Return the [x, y] coordinate for the center point of the cell that contains the specified text.  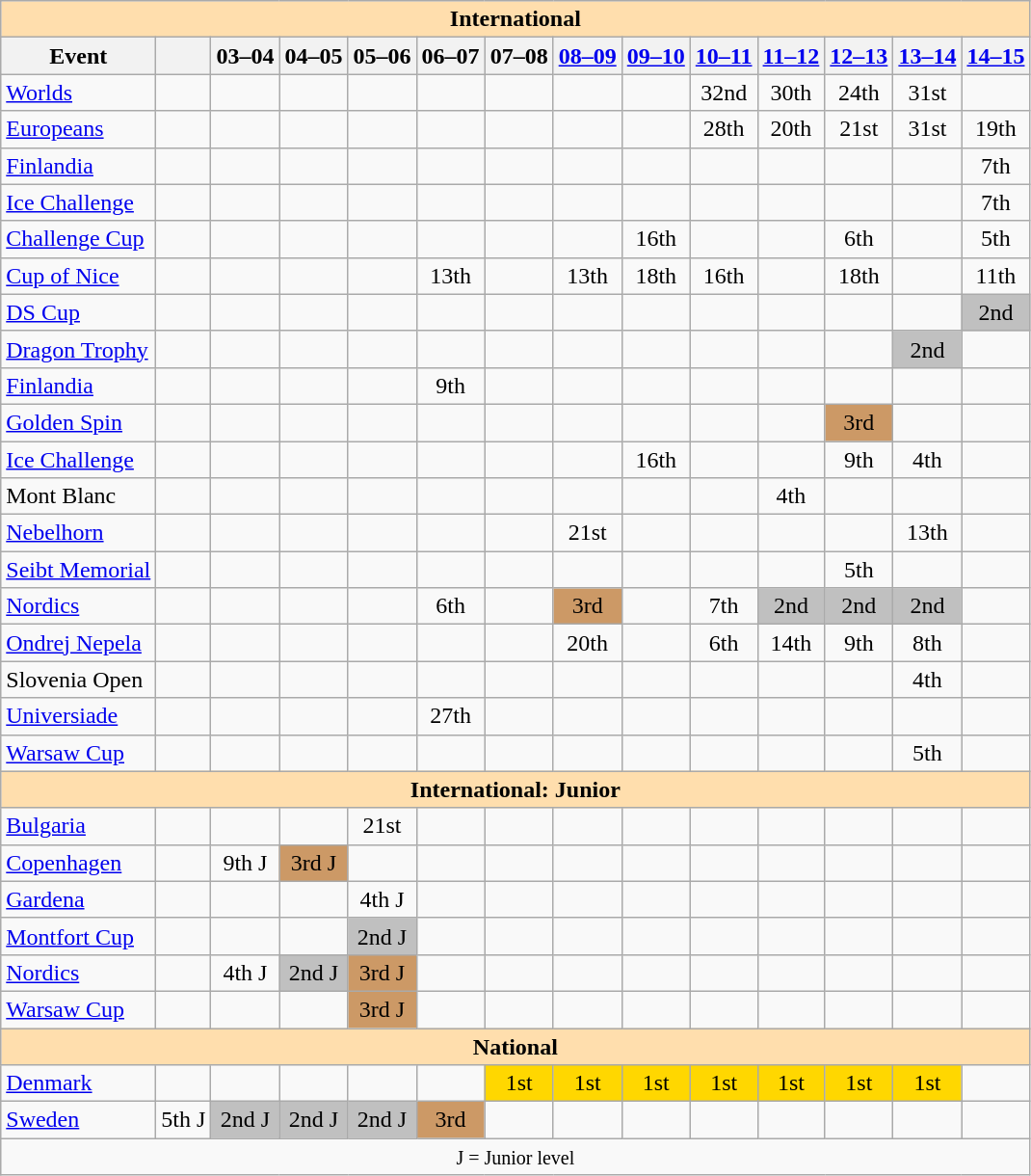
9th J [245, 863]
Sweden [79, 1120]
Cup of Nice [79, 276]
10–11 [724, 56]
Dragon Trophy [79, 349]
Golden Spin [79, 422]
J = Junior level [515, 1157]
Europeans [79, 129]
04–05 [314, 56]
27th [451, 716]
National [515, 1046]
Bulgaria [79, 826]
30th [791, 93]
8th [927, 643]
International [515, 19]
19th [996, 129]
32nd [724, 93]
Montfort Cup [79, 936]
11–12 [791, 56]
Gardena [79, 899]
06–07 [451, 56]
Event [79, 56]
DS Cup [79, 312]
Denmark [79, 1083]
Ondrej Nepela [79, 643]
13–14 [927, 56]
5th J [183, 1120]
03–04 [245, 56]
24th [859, 93]
Worlds [79, 93]
11th [996, 276]
28th [724, 129]
Nebelhorn [79, 533]
Challenge Cup [79, 239]
Slovenia Open [79, 680]
14th [791, 643]
05–06 [382, 56]
08–09 [588, 56]
Universiade [79, 716]
Mont Blanc [79, 496]
Seibt Memorial [79, 570]
International: Junior [515, 789]
07–08 [518, 56]
Copenhagen [79, 863]
12–13 [859, 56]
09–10 [655, 56]
14–15 [996, 56]
